Find where the given text appears and provide that cell's center as [x, y] coordinate. 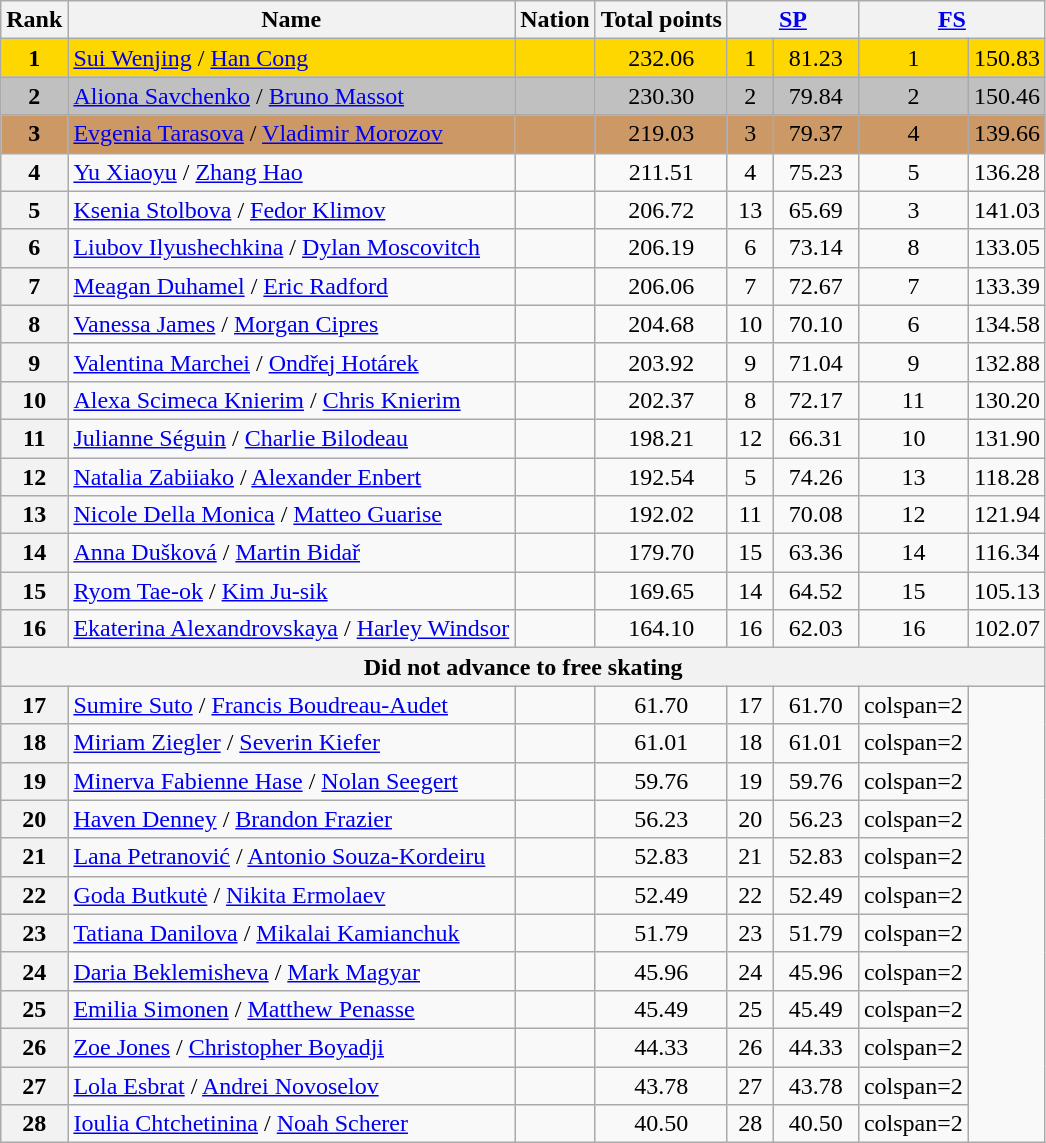
63.36 [816, 553]
Miriam Ziegler / Severin Kiefer [292, 743]
192.02 [661, 515]
202.37 [661, 400]
Name [292, 20]
70.10 [816, 324]
Haven Denney / Brandon Frazier [292, 819]
132.88 [1006, 362]
130.20 [1006, 400]
Ekaterina Alexandrovskaya / Harley Windsor [292, 629]
62.03 [816, 629]
133.39 [1006, 286]
105.13 [1006, 591]
150.46 [1006, 96]
211.51 [661, 172]
131.90 [1006, 438]
Anna Dušková / Martin Bidař [292, 553]
74.26 [816, 477]
164.10 [661, 629]
Ioulia Chtchetinina / Noah Scherer [292, 1124]
139.66 [1006, 134]
Total points [661, 20]
134.58 [1006, 324]
Julianne Séguin / Charlie Bilodeau [292, 438]
81.23 [816, 58]
198.21 [661, 438]
206.19 [661, 248]
65.69 [816, 210]
Alexa Scimeca Knierim / Chris Knierim [292, 400]
SP [792, 20]
Lana Petranović / Antonio Souza-Kordeiru [292, 857]
Lola Esbrat / Andrei Novoselov [292, 1085]
206.06 [661, 286]
133.05 [1006, 248]
Nicole Della Monica / Matteo Guarise [292, 515]
Aliona Savchenko / Bruno Massot [292, 96]
79.84 [816, 96]
Nation [555, 20]
203.92 [661, 362]
70.08 [816, 515]
Natalia Zabiiako / Alexander Enbert [292, 477]
Minerva Fabienne Hase / Nolan Seegert [292, 781]
Sui Wenjing / Han Cong [292, 58]
141.03 [1006, 210]
219.03 [661, 134]
72.67 [816, 286]
Yu Xiaoyu / Zhang Hao [292, 172]
75.23 [816, 172]
FS [952, 20]
204.68 [661, 324]
169.65 [661, 591]
Liubov Ilyushechkina / Dylan Moscovitch [292, 248]
Evgenia Tarasova / Vladimir Morozov [292, 134]
Daria Beklemisheva / Mark Magyar [292, 971]
Emilia Simonen / Matthew Penasse [292, 1009]
121.94 [1006, 515]
73.14 [816, 248]
136.28 [1006, 172]
66.31 [816, 438]
118.28 [1006, 477]
Did not advance to free skating [524, 667]
Ksenia Stolbova / Fedor Klimov [292, 210]
72.17 [816, 400]
230.30 [661, 96]
192.54 [661, 477]
Goda Butkutė / Nikita Ermolaev [292, 895]
Sumire Suto / Francis Boudreau-Audet [292, 705]
150.83 [1006, 58]
71.04 [816, 362]
206.72 [661, 210]
Ryom Tae-ok / Kim Ju-sik [292, 591]
64.52 [816, 591]
Tatiana Danilova / Mikalai Kamianchuk [292, 933]
Zoe Jones / Christopher Boyadji [292, 1047]
Meagan Duhamel / Eric Radford [292, 286]
Rank [34, 20]
Valentina Marchei / Ondřej Hotárek [292, 362]
Vanessa James / Morgan Cipres [292, 324]
232.06 [661, 58]
179.70 [661, 553]
79.37 [816, 134]
116.34 [1006, 553]
102.07 [1006, 629]
